Detect which cell encompasses the target text, then output its (X, Y) center coordinate. 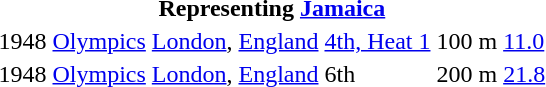
100 m (467, 41)
London, England (235, 41)
Olympics (99, 41)
4th, Heat 1 (378, 41)
